Identify which cell holds the provided text, then report its (X, Y) central coordinate. 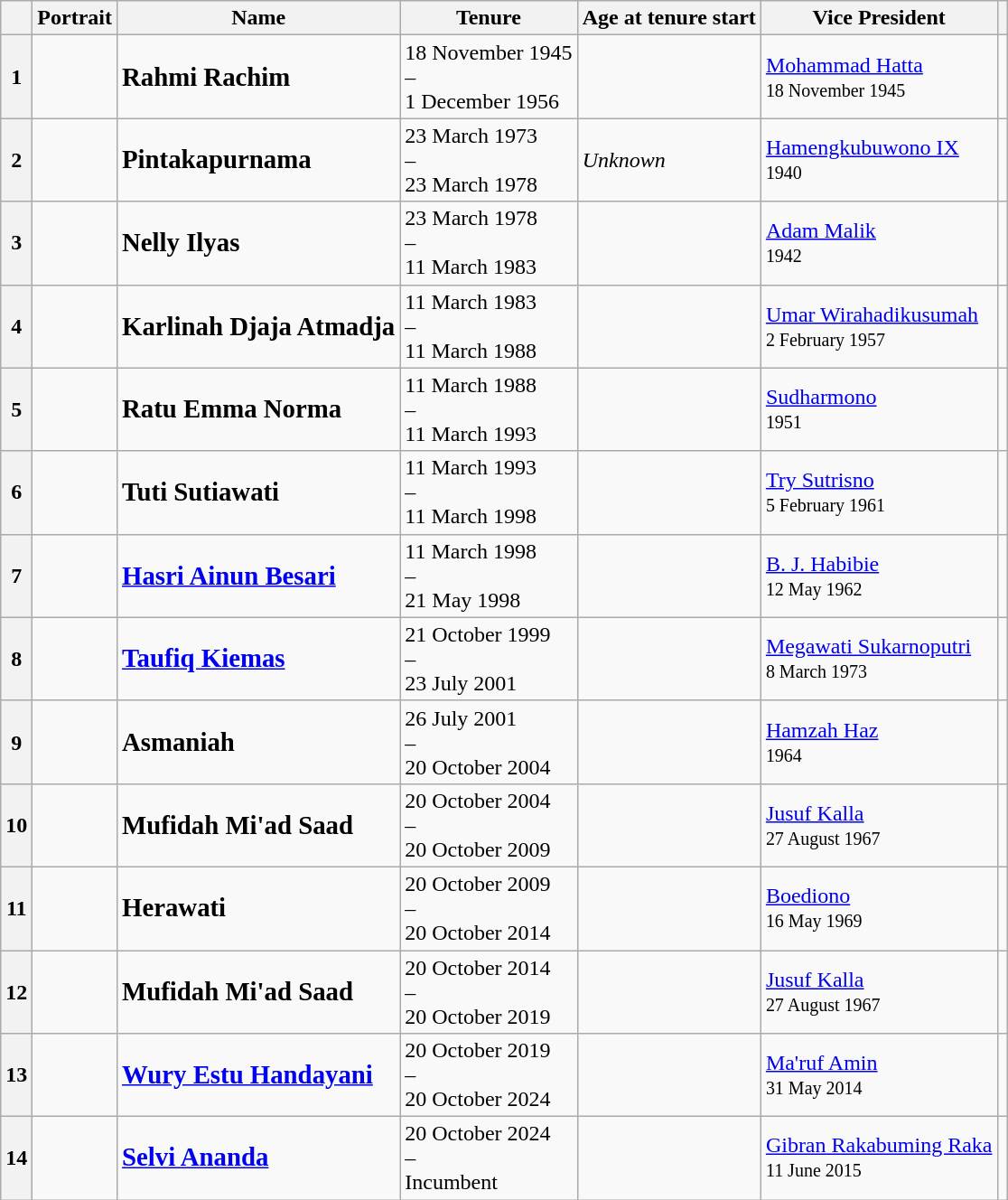
Nelly Ilyas (258, 243)
Boediono16 May 1969 (879, 908)
14 (16, 1158)
7 (16, 576)
Try Sutrisno5 February 1961 (879, 492)
20 October 2019–20 October 2024 (489, 1075)
Wury Estu Handayani (258, 1075)
Herawati (258, 908)
20 October 2014–20 October 2019 (489, 992)
Karlinah Djaja Atmadja (258, 326)
11 March 1983–11 March 1988 (489, 326)
13 (16, 1075)
Mohammad Hatta18 November 1945 (879, 77)
20 October 2009–20 October 2014 (489, 908)
Gibran Rakabuming Raka11 June 2015 (879, 1158)
Name (258, 18)
26 July 2001–20 October 2004 (489, 742)
Unknown (668, 160)
B. J. Habibie12 May 1962 (879, 576)
Pintakapurnama (258, 160)
12 (16, 992)
Hasri Ainun Besari (258, 576)
20 October 2004–20 October 2009 (489, 825)
Hamengkubuwono IX1940 (879, 160)
Asmaniah (258, 742)
Tenure (489, 18)
10 (16, 825)
8 (16, 659)
20 October 2024–Incumbent (489, 1158)
21 October 1999–23 July 2001 (489, 659)
Megawati Sukarnoputri8 March 1973 (879, 659)
Vice President (879, 18)
Age at tenure start (668, 18)
11 March 1988–11 March 1993 (489, 409)
11 March 1998–21 May 1998 (489, 576)
Portrait (75, 18)
Adam Malik1942 (879, 243)
Ratu Emma Norma (258, 409)
1 (16, 77)
Umar Wirahadikusumah2 February 1957 (879, 326)
4 (16, 326)
5 (16, 409)
Rahmi Rachim (258, 77)
Tuti Sutiawati (258, 492)
6 (16, 492)
2 (16, 160)
23 March 1978–11 March 1983 (489, 243)
Sudharmono1951 (879, 409)
18 November 1945–1 December 1956 (489, 77)
Taufiq Kiemas (258, 659)
9 (16, 742)
Selvi Ananda (258, 1158)
23 March 1973–23 March 1978 (489, 160)
11 March 1993–11 March 1998 (489, 492)
11 (16, 908)
Hamzah Haz1964 (879, 742)
3 (16, 243)
Ma'ruf Amin31 May 2014 (879, 1075)
